Return the (X, Y) coordinate for the center point of the cell that contains the specified text.  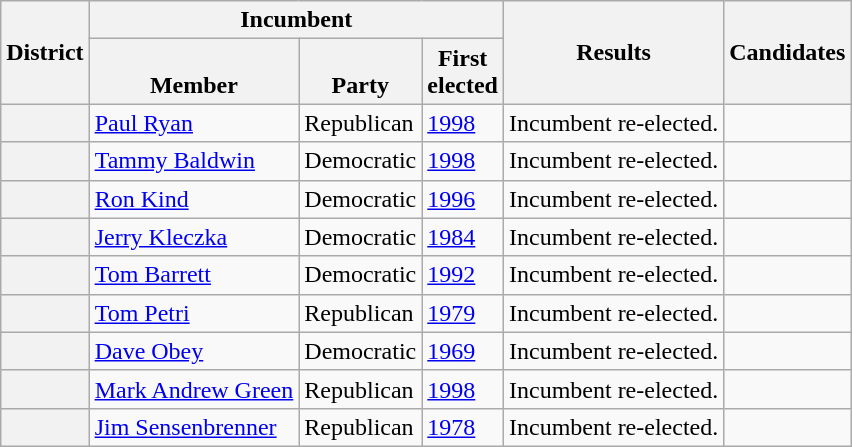
Ron Kind (194, 199)
Tom Barrett (194, 275)
Paul Ryan (194, 123)
Party (360, 72)
Dave Obey (194, 351)
Tammy Baldwin (194, 161)
1978 (463, 427)
Candidates (788, 52)
1996 (463, 199)
Results (613, 52)
Firstelected (463, 72)
1979 (463, 313)
1992 (463, 275)
District (45, 52)
Jerry Kleczka (194, 237)
1984 (463, 237)
Jim Sensenbrenner (194, 427)
1969 (463, 351)
Incumbent (296, 20)
Mark Andrew Green (194, 389)
Tom Petri (194, 313)
Member (194, 72)
